From the cell containing the given text, extract its center point as [X, Y] coordinate. 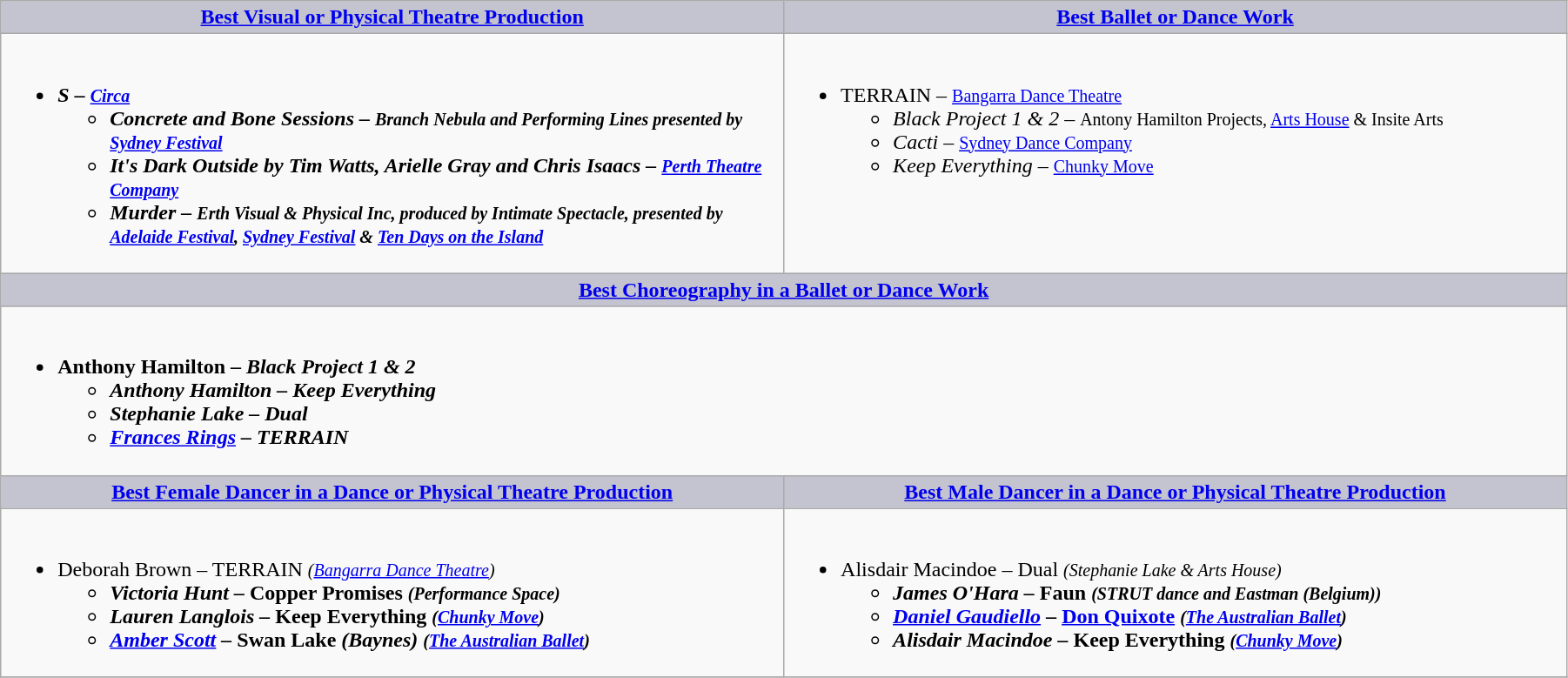
Best Male Dancer in a Dance or Physical Theatre Production [1176, 492]
Best Ballet or Dance Work [1176, 17]
Best Visual or Physical Theatre Production [392, 17]
Best Female Dancer in a Dance or Physical Theatre Production [392, 492]
Best Choreography in a Ballet or Dance Work [784, 290]
Anthony Hamilton – Black Project 1 & 2Anthony Hamilton – Keep EverythingStephanie Lake – DualFrances Rings – TERRAIN [784, 391]
